Output the [x, y] coordinate of the center of the cell containing the given text.  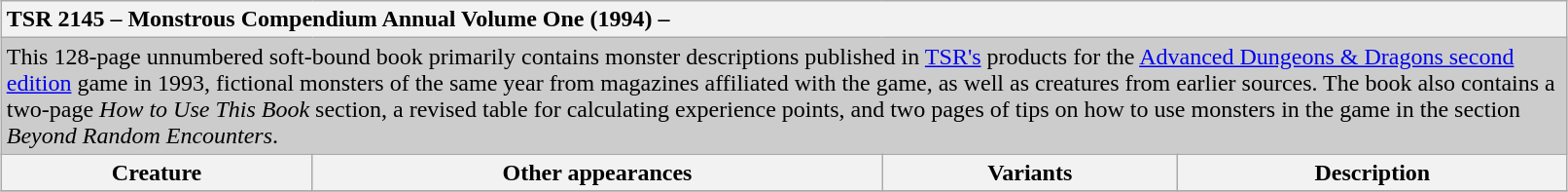
Variants [1029, 173]
Other appearances [597, 173]
Creature [157, 173]
Description [1372, 173]
TSR 2145 – Monstrous Compendium Annual Volume One (1994) – [784, 19]
